Extract the [X, Y] coordinate from the center of the cell holding the provided text.  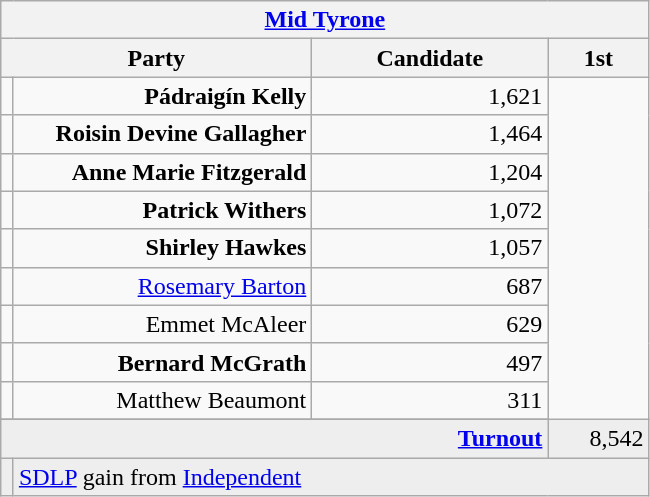
Turnout [274, 438]
Matthew Beaumont [162, 400]
Pádraigín Kelly [162, 96]
Shirley Hawkes [162, 248]
Roisin Devine Gallagher [162, 134]
SDLP gain from Independent [331, 477]
1,057 [430, 248]
Rosemary Barton [162, 286]
1,621 [430, 96]
687 [430, 286]
Candidate [430, 58]
Patrick Withers [162, 210]
1,072 [430, 210]
Bernard McGrath [162, 362]
Anne Marie Fitzgerald [162, 172]
Mid Tyrone [325, 20]
1st [598, 58]
629 [430, 324]
497 [430, 362]
Emmet McAleer [162, 324]
311 [430, 400]
1,464 [430, 134]
Party [156, 58]
8,542 [598, 438]
1,204 [430, 172]
